Return the (x, y) coordinate for the center point of the cell that contains the specified text.  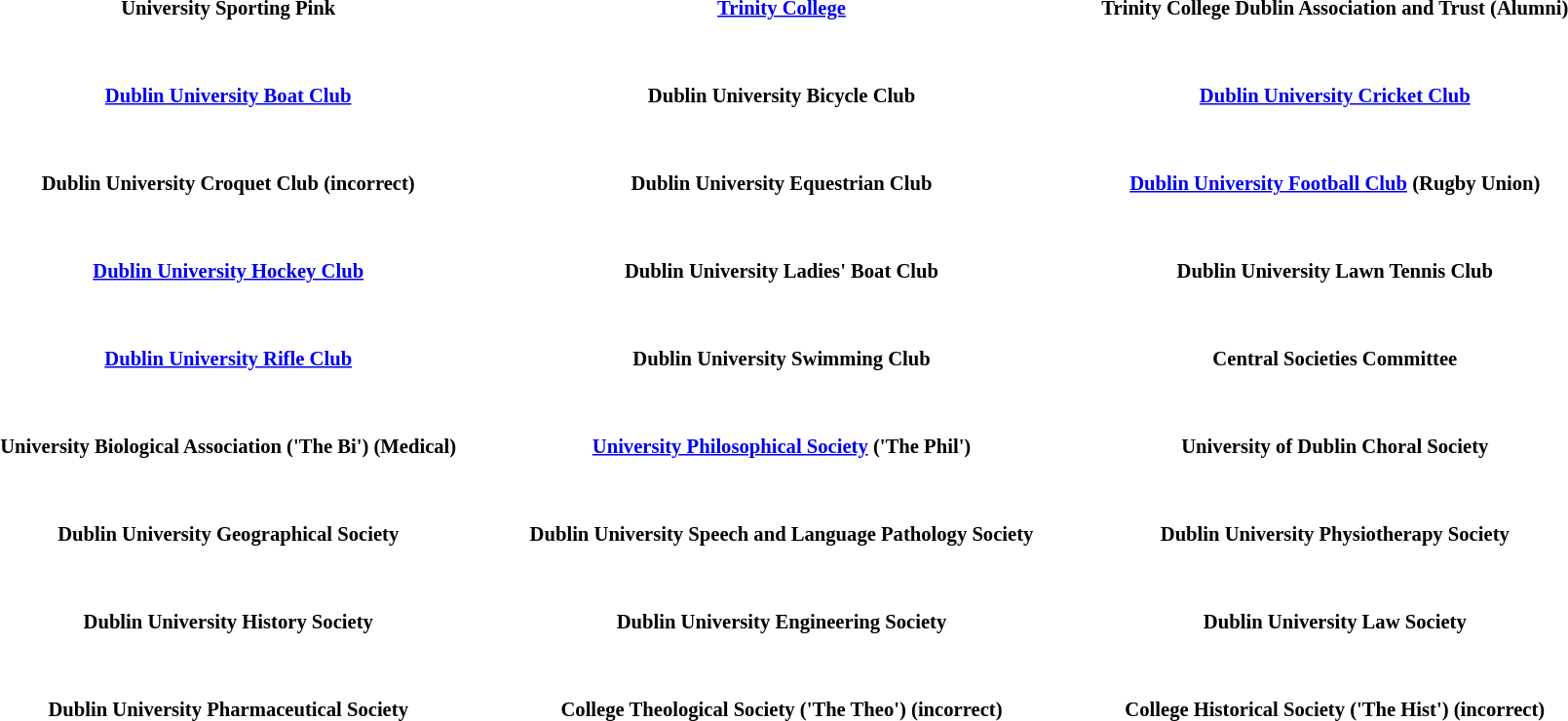
Dublin University Engineering Society (782, 622)
Dublin University Bicycle Club (782, 95)
Dublin University Equestrian Club (782, 183)
Dublin University Ladies' Boat Club (782, 271)
Dublin University Swimming Club (782, 359)
University Philosophical Society ('The Phil') (782, 446)
Dublin University Speech and Language Pathology Society (782, 534)
